Scan for the cell matching the given text and deliver its [x, y] coordinate at center. 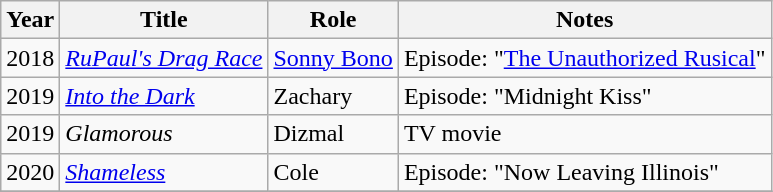
Into the Dark [164, 96]
Title [164, 20]
Notes [584, 20]
2018 [30, 58]
Role [333, 20]
Year [30, 20]
Episode: "Now Leaving Illinois" [584, 172]
Cole [333, 172]
Shameless [164, 172]
2020 [30, 172]
Zachary [333, 96]
Episode: "The Unauthorized Rusical" [584, 58]
TV movie [584, 134]
Sonny Bono [333, 58]
Dizmal [333, 134]
Glamorous [164, 134]
Episode: "Midnight Kiss" [584, 96]
RuPaul's Drag Race [164, 58]
